Output the (x, y) coordinate of the center of the cell containing the given text.  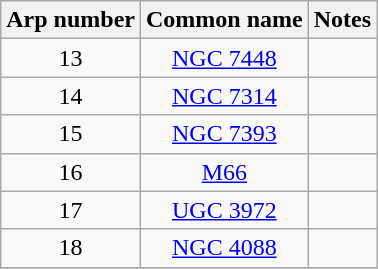
Common name (224, 20)
NGC 7393 (224, 134)
17 (71, 210)
UGC 3972 (224, 210)
18 (71, 248)
13 (71, 58)
Arp number (71, 20)
NGC 4088 (224, 248)
16 (71, 172)
M66 (224, 172)
NGC 7448 (224, 58)
14 (71, 96)
15 (71, 134)
Notes (342, 20)
NGC 7314 (224, 96)
